Detect which cell encompasses the target text, then output its (X, Y) center coordinate. 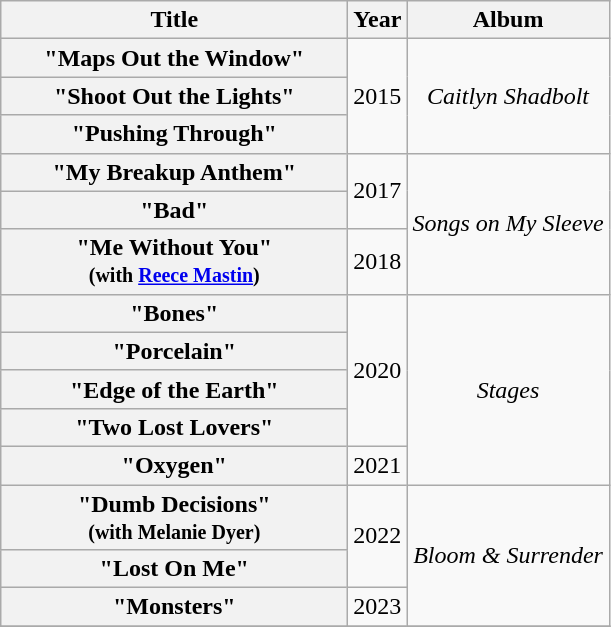
Title (174, 20)
"Maps Out the Window" (174, 58)
"Pushing Through" (174, 134)
2022 (378, 536)
"My Breakup Anthem" (174, 172)
"Bad" (174, 210)
Stages (508, 389)
"Porcelain" (174, 351)
"Monsters" (174, 607)
Caitlyn Shadbolt (508, 96)
2021 (378, 465)
2015 (378, 96)
Year (378, 20)
"Me Without You"(with Reece Mastin) (174, 262)
Album (508, 20)
2018 (378, 262)
"Oxygen" (174, 465)
"Two Lost Lovers" (174, 427)
2017 (378, 191)
2020 (378, 370)
Songs on My Sleeve (508, 224)
"Edge of the Earth" (174, 389)
"Dumb Decisions"(with Melanie Dyer) (174, 516)
"Shoot Out the Lights" (174, 96)
"Lost On Me" (174, 569)
2023 (378, 607)
Bloom & Surrender (508, 554)
"Bones" (174, 313)
